Search for the cell housing the specified text and yield its [X, Y] center coordinate. 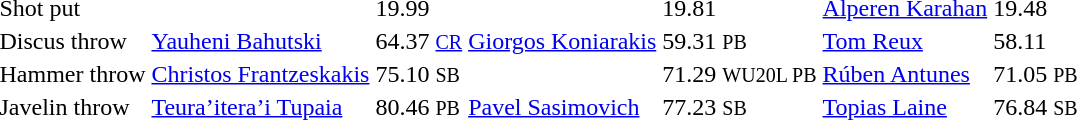
Giorgos Koniarakis [562, 41]
Yauheni Bahutski [260, 41]
59.31 PB [740, 41]
Rúben Antunes [905, 74]
Tom Reux [905, 41]
71.29 WU20L PB [740, 74]
Christos Frantzeskakis [260, 74]
75.10 SB [419, 74]
64.37 CR [419, 41]
